Search for the cell housing the specified text and yield its [x, y] center coordinate. 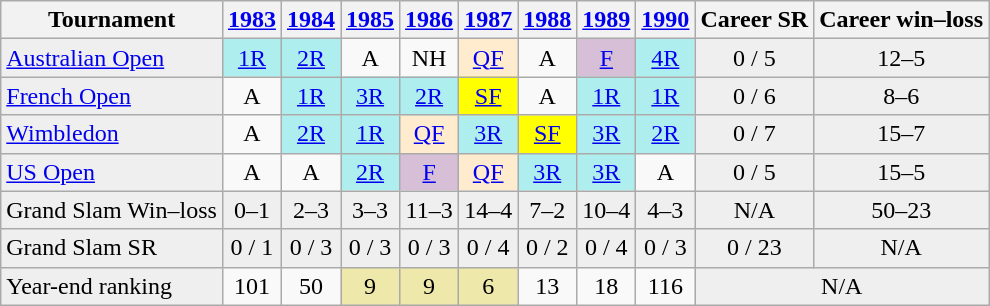
15–5 [902, 172]
Grand Slam SR [112, 248]
0 / 23 [754, 248]
101 [252, 286]
French Open [112, 96]
1990 [666, 20]
NH [430, 58]
50 [310, 286]
1987 [488, 20]
1986 [430, 20]
Year-end ranking [112, 286]
50–23 [902, 210]
7–2 [548, 210]
0 / 1 [252, 248]
1989 [606, 20]
14–4 [488, 210]
10–4 [606, 210]
Australian Open [112, 58]
8–6 [902, 96]
18 [606, 286]
1985 [370, 20]
Career win–loss [902, 20]
Tournament [112, 20]
4–3 [666, 210]
Grand Slam Win–loss [112, 210]
1988 [548, 20]
6 [488, 286]
0 / 2 [548, 248]
15–7 [902, 134]
Career SR [754, 20]
0–1 [252, 210]
1984 [310, 20]
13 [548, 286]
Wimbledon [112, 134]
US Open [112, 172]
1983 [252, 20]
3–3 [370, 210]
2–3 [310, 210]
11–3 [430, 210]
12–5 [902, 58]
0 / 6 [754, 96]
0 / 7 [754, 134]
4R [666, 58]
116 [666, 286]
